Search for the cell housing the specified text and yield its [x, y] center coordinate. 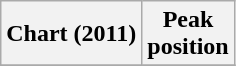
Chart (2011) [72, 34]
Peakposition [188, 34]
